Capture the cell that displays the provided text and extract its [x, y] central coordinate. 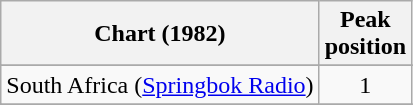
Peakposition [365, 34]
1 [365, 85]
South Africa (Springbok Radio) [160, 85]
Chart (1982) [160, 34]
